Pinpoint the cell where the given text exists, returning its [x, y] midpoint coordinate. 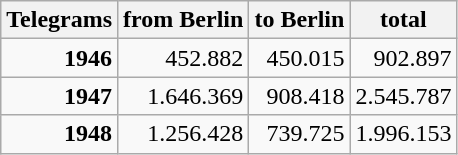
total [404, 20]
1948 [60, 134]
1.646.369 [184, 96]
739.725 [300, 134]
2.545.787 [404, 96]
1.256.428 [184, 134]
908.418 [300, 96]
902.897 [404, 58]
to Berlin [300, 20]
1947 [60, 96]
450.015 [300, 58]
from Berlin [184, 20]
Telegrams [60, 20]
1.996.153 [404, 134]
452.882 [184, 58]
1946 [60, 58]
